Scan for the cell matching the given text and deliver its (X, Y) coordinate at center. 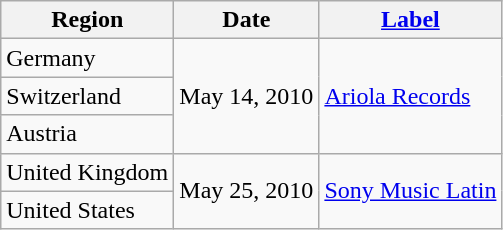
Label (410, 20)
May 25, 2010 (246, 191)
Austria (88, 134)
Switzerland (88, 96)
Ariola Records (410, 96)
Germany (88, 58)
Region (88, 20)
United States (88, 210)
Sony Music Latin (410, 191)
May 14, 2010 (246, 96)
Date (246, 20)
United Kingdom (88, 172)
